Identify which cell holds the provided text, then report its [x, y] central coordinate. 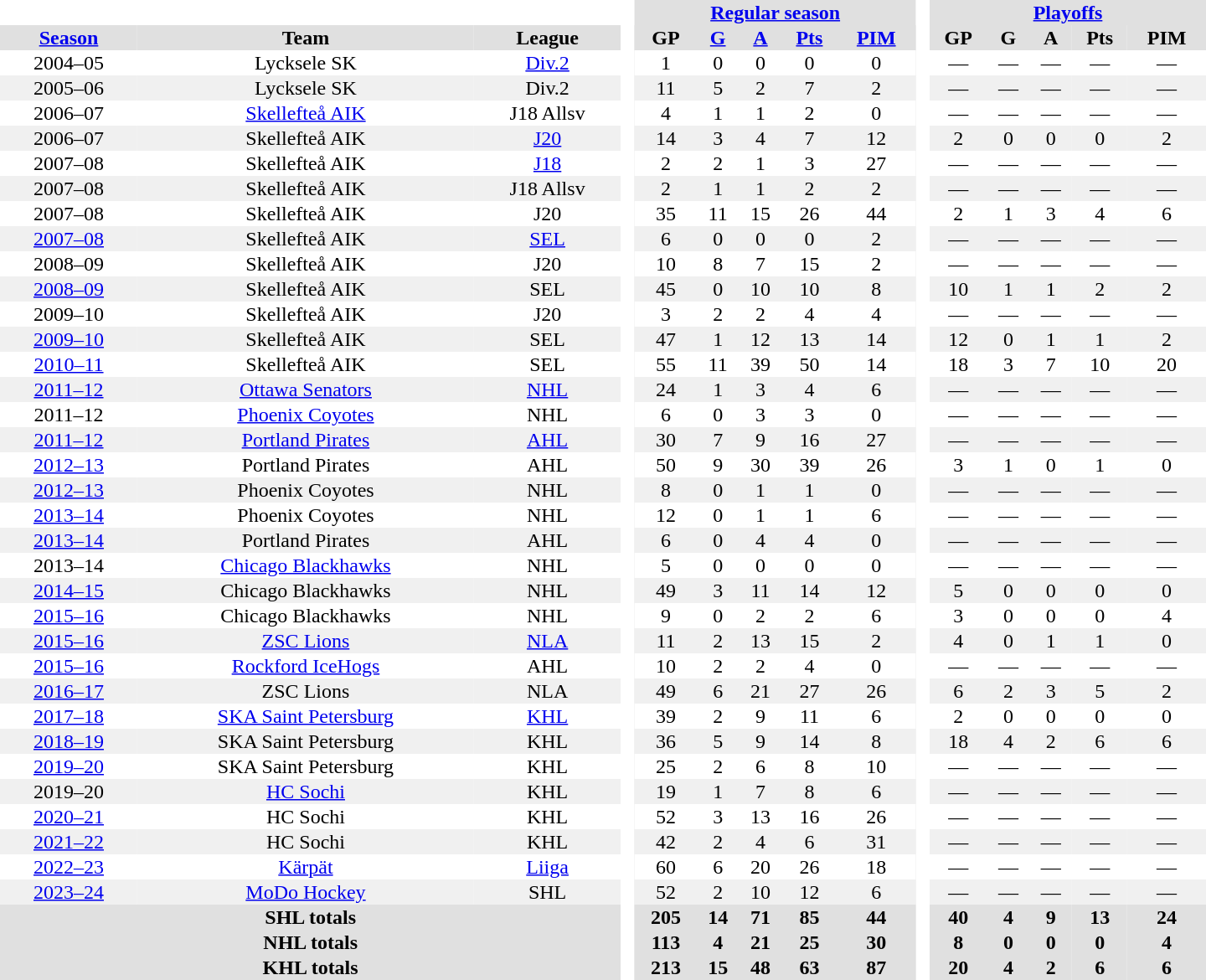
71 [760, 917]
60 [666, 867]
Playoffs [1068, 13]
2017–18 [69, 716]
KHL totals [310, 967]
2004–05 [69, 63]
SHL totals [310, 917]
19 [666, 792]
Team [306, 38]
48 [760, 967]
113 [666, 942]
55 [666, 364]
2016–17 [69, 691]
42 [666, 842]
2021–22 [69, 842]
63 [809, 967]
2020–21 [69, 817]
Rockford IceHogs [306, 666]
League [548, 38]
Regular season [776, 13]
2018–19 [69, 741]
Liiga [548, 867]
85 [809, 917]
2023–24 [69, 892]
Season [69, 38]
MoDo Hockey [306, 892]
NHL totals [310, 942]
SHL [548, 892]
31 [876, 842]
2022–23 [69, 867]
2010–11 [69, 364]
40 [958, 917]
213 [666, 967]
2005–06 [69, 88]
47 [666, 339]
2014–15 [69, 591]
Ottawa Senators [306, 389]
J18 [548, 163]
36 [666, 741]
Kärpät [306, 867]
87 [876, 967]
45 [666, 289]
35 [666, 214]
205 [666, 917]
